Determine the [X, Y] coordinate at the center of the cell enclosing the given text.  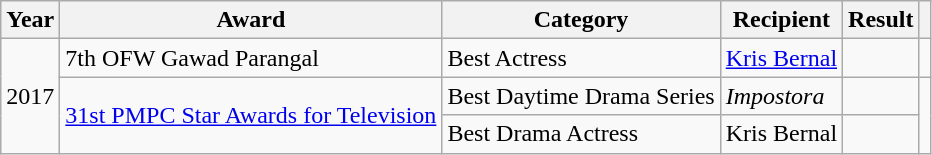
Result [881, 20]
Best Actress [581, 58]
Best Drama Actress [581, 134]
Award [251, 20]
2017 [30, 96]
Year [30, 20]
Best Daytime Drama Series [581, 96]
Category [581, 20]
7th OFW Gawad Parangal [251, 58]
Impostora [781, 96]
Recipient [781, 20]
31st PMPC Star Awards for Television [251, 115]
